Output the [x, y] coordinate of the center of the cell containing the given text.  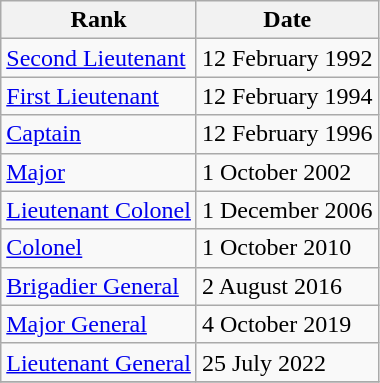
25 July 2022 [287, 362]
Brigadier General [99, 286]
Major [99, 172]
Rank [99, 20]
Lieutenant Colonel [99, 210]
4 October 2019 [287, 324]
Captain [99, 134]
1 October 2002 [287, 172]
1 October 2010 [287, 248]
12 February 1996 [287, 134]
First Lieutenant [99, 96]
12 February 1994 [287, 96]
2 August 2016 [287, 286]
Second Lieutenant [99, 58]
Lieutenant General [99, 362]
1 December 2006 [287, 210]
Major General [99, 324]
12 February 1992 [287, 58]
Colonel [99, 248]
Date [287, 20]
